Determine the [X, Y] coordinate at the center of the cell enclosing the given text.  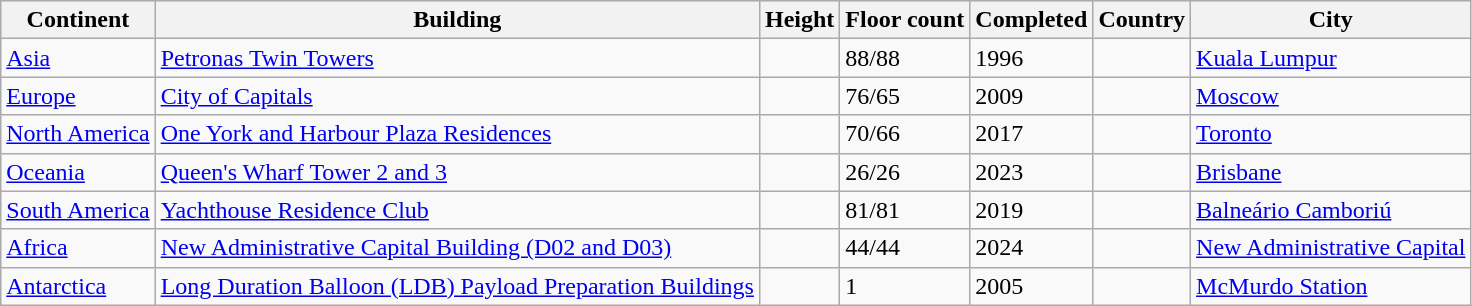
City of Capitals [457, 96]
1996 [1032, 58]
McMurdo Station [1331, 286]
2009 [1032, 96]
New Administrative Capital Building (D02 and D03) [457, 248]
Asia [78, 58]
New Administrative Capital [1331, 248]
26/26 [905, 172]
Queen's Wharf Tower 2 and 3 [457, 172]
Building [457, 20]
Yachthouse Residence Club [457, 210]
Country [1142, 20]
Oceania [78, 172]
2023 [1032, 172]
2024 [1032, 248]
88/88 [905, 58]
City [1331, 20]
South America [78, 210]
Antarctica [78, 286]
1 [905, 286]
76/65 [905, 96]
Petronas Twin Towers [457, 58]
Continent [78, 20]
North America [78, 134]
2019 [1032, 210]
One York and Harbour Plaza Residences [457, 134]
Balneário Camboriú [1331, 210]
Brisbane [1331, 172]
Europe [78, 96]
Completed [1032, 20]
Kuala Lumpur [1331, 58]
Toronto [1331, 134]
Floor count [905, 20]
Africa [78, 248]
Long Duration Balloon (LDB) Payload Preparation Buildings [457, 286]
2017 [1032, 134]
81/81 [905, 210]
Height [799, 20]
44/44 [905, 248]
2005 [1032, 286]
70/66 [905, 134]
Moscow [1331, 96]
